Identify which cell holds the provided text, then report its [X, Y] central coordinate. 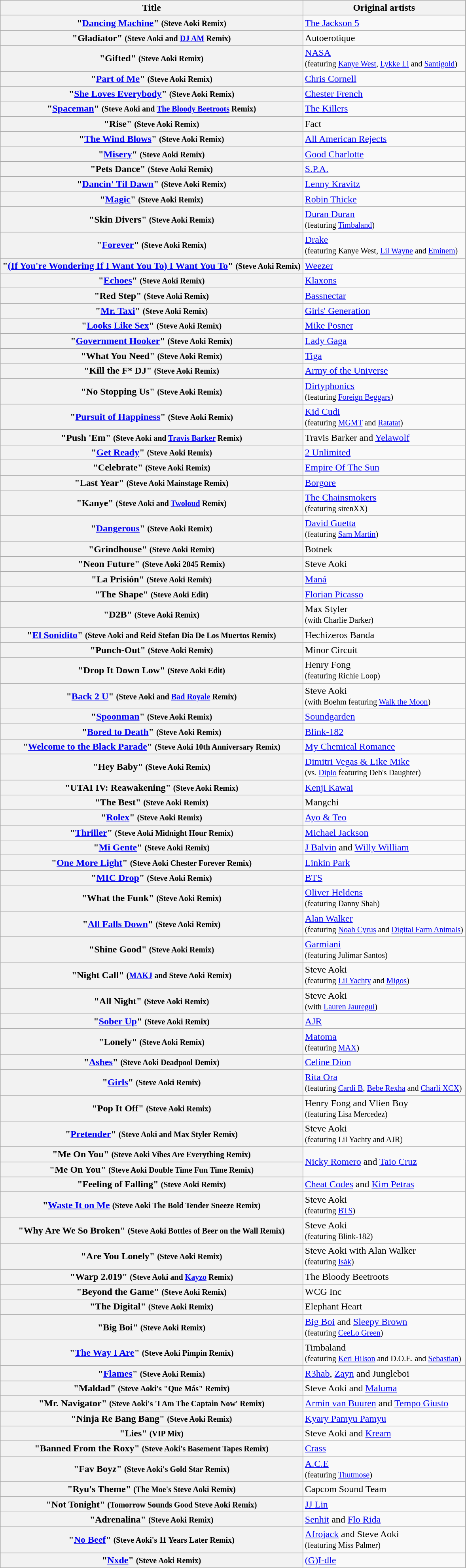
"Big Boi" (Steve Aoki Remix) [152, 1327]
Steve Aoki and Kream [384, 1434]
"Gladiator" (Steve Aoki and DJ AM Remix) [152, 38]
Maná [384, 579]
"Pursuit of Happiness" (Steve Aoki Remix) [152, 417]
"Red Step" (Steve Aoki Remix) [152, 296]
Steve Aoki and Maluma [384, 1388]
"Mr. Taxi" (Steve Aoki Remix) [152, 311]
"Fav Boyz" (Steve Aoki's Gold Star Remix) [152, 1469]
Lenny Kravitz [384, 184]
Steve Aoki (featuring BTS) [384, 1205]
"What You Need" (Steve Aoki Remix) [152, 356]
"What the Funk" (Steve Aoki Remix) [152, 898]
Armin van Buuren and Tempo Giusto [384, 1403]
Good Charlotte [384, 154]
Blink-182 [384, 731]
Rita Ora(featuring Cardi B, Bebe Rexha and Charli XCX) [384, 1082]
Chris Cornell [384, 79]
"The Best" (Steve Aoki Remix) [152, 803]
"Waste It on Me (Steve Aoki The Bold Tender Sneeze Remix) [152, 1205]
Henry Fong(featuring Richie Loop) [384, 671]
Steve Aoki(with Lauren Jauregui) [384, 1001]
The Bloody Beetroots [384, 1277]
Timbaland (featuring Keri Hilson and D.O.E. and Sebastian) [384, 1353]
A.C.E (featuring Thutmose) [384, 1469]
Kyary Pamyu Pamyu [384, 1418]
"Lies" (VIP Mix) [152, 1434]
Steve Aoki(featuring Lil Yachty and AJR) [384, 1134]
"All Night" (Steve Aoki Remix) [152, 1001]
JJ Lin [384, 1504]
Linkin Park [384, 863]
"No Beef" (Steve Aoki's 11 Years Later Remix) [152, 1540]
Steve Aoki(featuring Lil Yachty and Migos) [384, 975]
J Balvin and Willy William [384, 848]
Elephant Heart [384, 1307]
Army of the Universe [384, 371]
"Why Are We So Broken" (Steve Aoki Bottles of Beer on the Wall Remix) [152, 1230]
Klaxons [384, 281]
"Nxde" (Steve Aoki Remix) [152, 1560]
Michael Jackson [384, 833]
"El Sonidito" (Steve Aoki and Reid Stefan Dia De Los Muertos Remix) [152, 635]
Dimitri Vegas & Like Mike(vs. Diplo featuring Deb's Daughter) [384, 767]
Empire Of The Sun [384, 467]
"Thriller" (Steve Aoki Midnight Hour Remix) [152, 833]
"Pets Dance" (Steve Aoki Remix) [152, 169]
Hechizeros Banda [384, 635]
"Hey Baby" (Steve Aoki Remix) [152, 767]
"(If You're Wondering If I Want You To) I Want You To" (Steve Aoki Remix) [152, 266]
Max Styler(with Charlie Darker) [384, 614]
Robin Thicke [384, 199]
Botnek [384, 549]
Mangchi [384, 803]
Drake(featuring Kanye West, Lil Wayne and Eminem) [384, 245]
Soundgarden [384, 716]
"Grindhouse" (Steve Aoki Remix) [152, 549]
"One More Light" (Steve Aoki Chester Forever Remix) [152, 863]
"Kill the F* DJ" (Steve Aoki Remix) [152, 371]
"The Shape" (Steve Aoki Edit) [152, 594]
"UTAI IV: Reawakening" (Steve Aoki Remix) [152, 787]
"Punch-Out" (Steve Aoki Remix) [152, 650]
"Echoes" (Steve Aoki Remix) [152, 281]
"Looks Like Sex" (Steve Aoki Remix) [152, 326]
Autoerotique [384, 38]
"Girls" (Steve Aoki Remix) [152, 1082]
"Night Call" (MAKJ and Steve Aoki Remix) [152, 975]
"Rolex" (Steve Aoki Remix) [152, 818]
Duran Duran(featuring Timbaland) [384, 220]
2 Unlimited [384, 452]
Travis Barker and Yelawolf [384, 437]
"Push 'Em" (Steve Aoki and Travis Barker Remix) [152, 437]
"Mi Gente" (Steve Aoki Remix) [152, 848]
"Skin Divers" (Steve Aoki Remix) [152, 220]
"Maldad" (Steve Aoki's "Que Más" Remix) [152, 1388]
"The Way I Are" (Steve Aoki Pimpin Remix) [152, 1353]
"Last Year" (Steve Aoki Mainstage Remix) [152, 483]
Title [152, 8]
Steve Aoki [384, 564]
"Pretender" (Steve Aoki and Max Styler Remix) [152, 1134]
"Get Ready" (Steve Aoki Remix) [152, 452]
Lady Gaga [384, 341]
"Forever" (Steve Aoki Remix) [152, 245]
Original artists [384, 8]
"Gifted" (Steve Aoki Remix) [152, 59]
Kenji Kawai [384, 787]
Afrojack and Steve Aoki (featuring Miss Palmer) [384, 1540]
Ayo & Teo [384, 818]
"Ninja Re Bang Bang" (Steve Aoki Remix) [152, 1418]
"Mr. Navigator" (Steve Aoki's 'I Am The Captain Now' Remix) [152, 1403]
Steve Aoki(with Boehm featuring Walk the Moon) [384, 696]
"La Prisión" (Steve Aoki Remix) [152, 579]
"Rise" (Steve Aoki Remix) [152, 124]
"Kanye" (Steve Aoki and Twoloud Remix) [152, 503]
"D2B" (Steve Aoki Remix) [152, 614]
"Magic" (Steve Aoki Remix) [152, 199]
Borgore [384, 483]
"Me On You" (Steve Aoki Double Time Fun Time Remix) [152, 1169]
Bassnectar [384, 296]
"Government Hooker" (Steve Aoki Remix) [152, 341]
David Guetta(featuring Sam Martin) [384, 529]
"Lonely" (Steve Aoki Remix) [152, 1041]
Matoma (featuring MAX) [384, 1041]
R3hab, Zayn and Jungleboi [384, 1373]
"Spaceman" (Steve Aoki and The Bloody Beetroots Remix) [152, 109]
"Dangerous" (Steve Aoki Remix) [152, 529]
"She Loves Everybody" (Steve Aoki Remix) [152, 94]
Chester French [384, 94]
All American Rejects [384, 139]
Florian Picasso [384, 594]
Weezer [384, 266]
"Pop It Off" (Steve Aoki Remix) [152, 1108]
Dirtyphonics(featuring Foreign Beggars) [384, 391]
"Bored to Death" (Steve Aoki Remix) [152, 731]
Alan Walker(featuring Noah Cyrus and Digital Farm Animals) [384, 924]
S.P.A. [384, 169]
Steve Aoki (featuring Blink-182) [384, 1230]
"Part of Me" (Steve Aoki Remix) [152, 79]
Minor Circuit [384, 650]
Capcom Sound Team [384, 1489]
Garmiani(featuring Julimar Santos) [384, 950]
"Ryu's Theme" (The Moe's Steve Aoki Remix) [152, 1489]
The Jackson 5 [384, 23]
"Beyond the Game" (Steve Aoki Remix) [152, 1292]
"Spoonman" (Steve Aoki Remix) [152, 716]
"Not Tonight" (Tomorrow Sounds Good Steve Aoki Remix) [152, 1504]
"The Wind Blows" (Steve Aoki Remix) [152, 139]
Kid Cudi(featuring MGMT and Ratatat) [384, 417]
"Back 2 U" (Steve Aoki and Bad Royale Remix) [152, 696]
"Drop It Down Low" (Steve Aoki Edit) [152, 671]
"Shine Good" (Steve Aoki Remix) [152, 950]
"Misery" (Steve Aoki Remix) [152, 154]
The Chainsmokers(featuring sirenXX) [384, 503]
Senhit and Flo Rida [384, 1519]
My Chemical Romance [384, 746]
"Are You Lonely" (Steve Aoki Remix) [152, 1256]
Crass [384, 1449]
"Me On You" (Steve Aoki Vibes Are Everything Remix) [152, 1154]
"Warp 2.019" (Steve Aoki and Kayzo Remix) [152, 1277]
"Adrenalina" (Steve Aoki Remix) [152, 1519]
"Ashes" (Steve Aoki Deadpool Demix) [152, 1062]
BTS [384, 878]
"The Digital" (Steve Aoki Remix) [152, 1307]
"Neon Future" (Steve Aoki 2045 Remix) [152, 564]
"Feeling of Falling" (Steve Aoki Remix) [152, 1185]
"Celebrate" (Steve Aoki Remix) [152, 467]
Cheat Codes and Kim Petras [384, 1185]
NASA(featuring Kanye West, Lykke Li and Santigold) [384, 59]
Steve Aoki with Alan Walker (featuring Isák) [384, 1256]
Fact [384, 124]
AJR [384, 1021]
Mike Posner [384, 326]
The Killers [384, 109]
"Welcome to the Black Parade" (Steve Aoki 10th Anniversary Remix) [152, 746]
Henry Fong and Vlien Boy(featuring Lisa Mercedez) [384, 1108]
"Banned From the Roxy" (Steve Aoki's Basement Tapes Remix) [152, 1449]
"Flames" (Steve Aoki Remix) [152, 1373]
Big Boi and Sleepy Brown (featuring CeeLo Green) [384, 1327]
(G)I-dle [384, 1560]
WCG Inc [384, 1292]
Girls' Generation [384, 311]
"Sober Up" (Steve Aoki Remix) [152, 1021]
"MIC Drop" (Steve Aoki Remix) [152, 878]
Celine Dion [384, 1062]
"Dancin' Til Dawn" (Steve Aoki Remix) [152, 184]
"Dancing Machine" (Steve Aoki Remix) [152, 23]
"No Stopping Us" (Steve Aoki Remix) [152, 391]
Tiga [384, 356]
Nicky Romero and Taio Cruz [384, 1162]
Oliver Heldens(featuring Danny Shah) [384, 898]
"All Falls Down" (Steve Aoki Remix) [152, 924]
